Determine the (X, Y) coordinate at the center of the cell enclosing the given text.  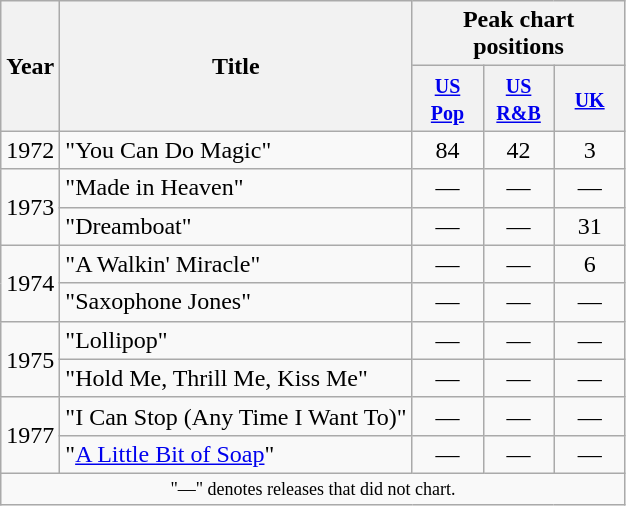
"Hold Me, Thrill Me, Kiss Me" (236, 378)
Year (30, 66)
"You Can Do Magic" (236, 150)
US Pop (448, 98)
"Dreamboat" (236, 226)
42 (518, 150)
1977 (30, 435)
1973 (30, 207)
"Lollipop" (236, 340)
"I Can Stop (Any Time I Want To)" (236, 416)
"A Little Bit of Soap" (236, 454)
"—" denotes releases that did not chart. (313, 488)
1972 (30, 150)
"A Walkin' Miracle" (236, 264)
UK (590, 98)
US R&B (518, 98)
1974 (30, 283)
84 (448, 150)
"Saxophone Jones" (236, 302)
"Made in Heaven" (236, 188)
Peak chart positions (518, 34)
Title (236, 66)
3 (590, 150)
1975 (30, 359)
31 (590, 226)
6 (590, 264)
